Pinpoint the cell where the given text exists, returning its [x, y] midpoint coordinate. 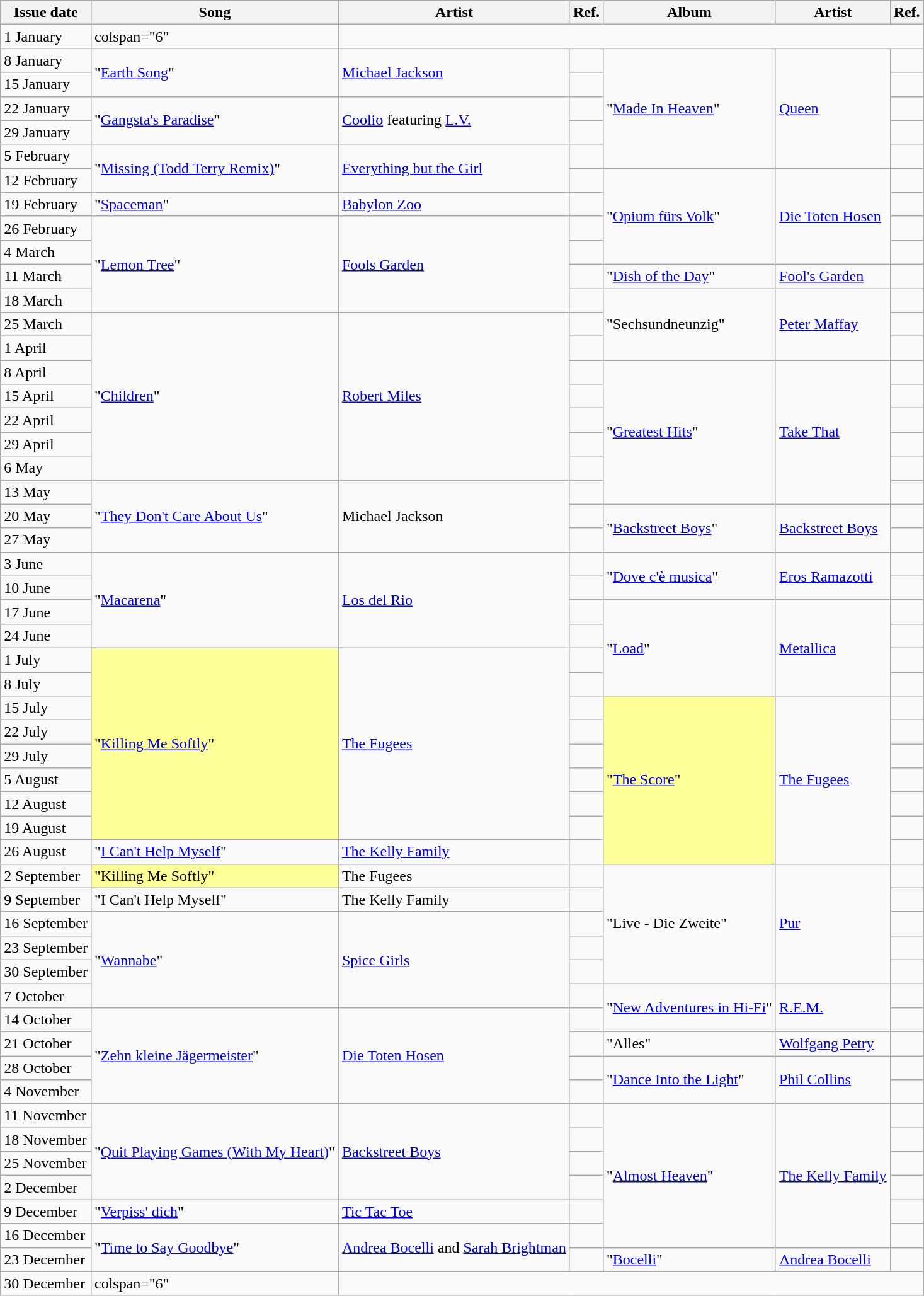
"Dance Into the Light" [689, 1080]
1 July [46, 660]
Andrea Bocelli and Sarah Brightman [453, 1247]
19 August [46, 828]
"Macarena" [214, 600]
5 August [46, 780]
23 September [46, 948]
8 April [46, 372]
30 September [46, 972]
7 October [46, 995]
"Made In Heaven" [689, 108]
"Time to Say Goodbye" [214, 1247]
Tic Tac Toe [453, 1212]
"Children" [214, 396]
14 October [46, 1019]
Album [689, 13]
1 April [46, 348]
Robert Miles [453, 396]
"New Adventures in Hi-Fi" [689, 1007]
Los del Rio [453, 600]
"Greatest Hits" [689, 432]
"Dove c'è musica" [689, 576]
15 January [46, 84]
11 March [46, 276]
20 May [46, 516]
12 August [46, 804]
4 March [46, 252]
Coolio featuring L.V. [453, 120]
15 July [46, 708]
26 August [46, 852]
Take That [833, 432]
4 November [46, 1092]
"Dish of the Day" [689, 276]
22 April [46, 420]
Metallica [833, 648]
17 June [46, 612]
29 April [46, 444]
23 December [46, 1259]
Queen [833, 108]
R.E.M. [833, 1007]
10 June [46, 588]
9 September [46, 900]
Everything but the Girl [453, 168]
"Almost Heaven" [689, 1176]
22 July [46, 732]
"Earth Song" [214, 72]
9 December [46, 1212]
22 January [46, 108]
18 March [46, 301]
Peter Maffay [833, 324]
12 February [46, 180]
15 April [46, 396]
5 February [46, 156]
25 March [46, 324]
"Bocelli" [689, 1259]
24 June [46, 636]
11 November [46, 1116]
"Sechsundneunzig" [689, 324]
"Wannabe" [214, 960]
16 December [46, 1236]
25 November [46, 1164]
"Load" [689, 648]
Andrea Bocelli [833, 1259]
Babylon Zoo [453, 204]
Pur [833, 924]
Spice Girls [453, 960]
Wolfgang Petry [833, 1043]
13 May [46, 492]
"Zehn kleine Jägermeister" [214, 1055]
6 May [46, 468]
"Missing (Todd Terry Remix)" [214, 168]
Fool's Garden [833, 276]
Eros Ramazotti [833, 576]
26 February [46, 228]
"Backstreet Boys" [689, 528]
2 September [46, 876]
Song [214, 13]
"Live - Die Zweite" [689, 924]
21 October [46, 1043]
8 January [46, 60]
27 May [46, 540]
"Gangsta's Paradise" [214, 120]
8 July [46, 684]
"Lemon Tree" [214, 264]
18 November [46, 1140]
29 January [46, 132]
1 January [46, 37]
"They Don't Care About Us" [214, 516]
29 July [46, 756]
"Spaceman" [214, 204]
2 December [46, 1188]
Fools Garden [453, 264]
"Quit Playing Games (With My Heart)" [214, 1152]
"Opium fürs Volk" [689, 216]
"The Score" [689, 780]
3 June [46, 564]
Issue date [46, 13]
"Alles" [689, 1043]
"Verpiss' dich" [214, 1212]
30 December [46, 1283]
19 February [46, 204]
16 September [46, 924]
Phil Collins [833, 1080]
28 October [46, 1068]
